From the cell containing the given text, extract its center point as [X, Y] coordinate. 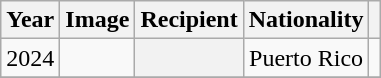
Puerto Rico [306, 58]
Recipient [189, 20]
2024 [30, 58]
Year [30, 20]
Nationality [306, 20]
Image [98, 20]
